Locate the cell with the specified text and output its (X, Y) center coordinate. 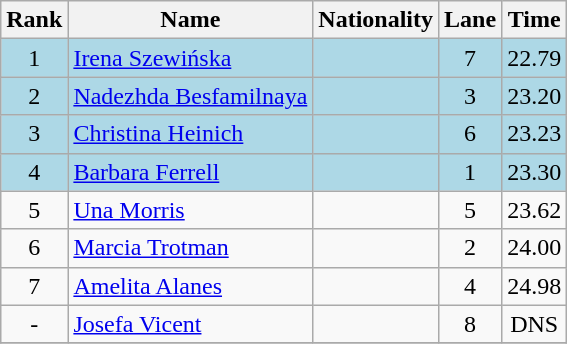
- (34, 324)
Nadezhda Besfamilnaya (190, 96)
Una Morris (190, 210)
24.00 (534, 248)
Marcia Trotman (190, 248)
Nationality (376, 20)
Barbara Ferrell (190, 172)
Irena Szewińska (190, 58)
23.62 (534, 210)
Lane (470, 20)
24.98 (534, 286)
22.79 (534, 58)
Time (534, 20)
Josefa Vicent (190, 324)
23.30 (534, 172)
23.20 (534, 96)
8 (470, 324)
DNS (534, 324)
Christina Heinich (190, 134)
Name (190, 20)
23.23 (534, 134)
Rank (34, 20)
Amelita Alanes (190, 286)
